Extract the (X, Y) coordinate from the center of the cell holding the provided text.  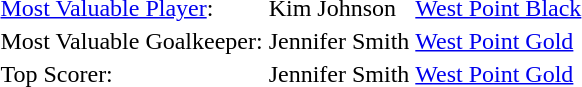
Jennifer Smith (339, 41)
